Find where the given text appears and provide that cell's center as [X, Y] coordinate. 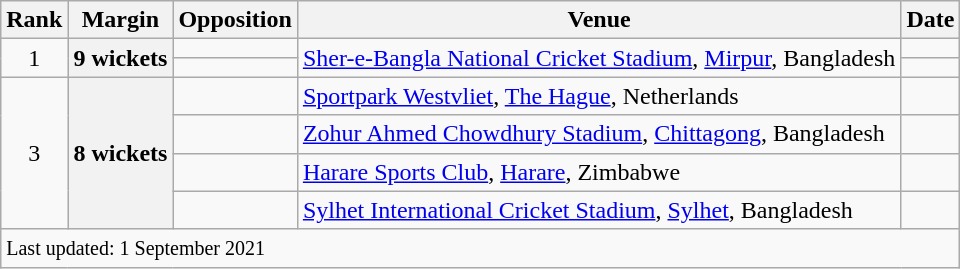
Venue [598, 20]
Sportpark Westvliet, The Hague, Netherlands [598, 96]
Date [930, 20]
Sher-e-Bangla National Cricket Stadium, Mirpur, Bangladesh [598, 58]
Sylhet International Cricket Stadium, Sylhet, Bangladesh [598, 210]
Zohur Ahmed Chowdhury Stadium, Chittagong, Bangladesh [598, 134]
Margin [120, 20]
Opposition [235, 20]
9 wickets [120, 58]
3 [34, 153]
Last updated: 1 September 2021 [480, 248]
1 [34, 58]
8 wickets [120, 153]
Rank [34, 20]
Harare Sports Club, Harare, Zimbabwe [598, 172]
